Locate the cell with the specified text and output its [x, y] center coordinate. 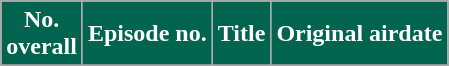
Episode no. [147, 34]
No. overall [42, 34]
Title [242, 34]
Original airdate [360, 34]
